Scan for the cell matching the given text and deliver its (x, y) coordinate at center. 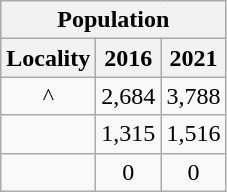
1,516 (194, 134)
Locality (48, 58)
2,684 (128, 96)
2021 (194, 58)
^ (48, 96)
1,315 (128, 134)
3,788 (194, 96)
2016 (128, 58)
Population (114, 20)
